From the cell containing the given text, extract its center point as [x, y] coordinate. 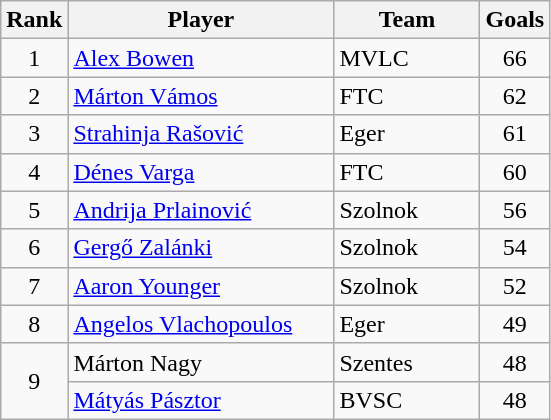
62 [515, 96]
8 [34, 324]
61 [515, 134]
Strahinja Rašović [201, 134]
1 [34, 58]
60 [515, 172]
Player [201, 20]
Mátyás Pásztor [201, 400]
Goals [515, 20]
66 [515, 58]
Márton Nagy [201, 362]
Dénes Varga [201, 172]
4 [34, 172]
Alex Bowen [201, 58]
49 [515, 324]
7 [34, 286]
2 [34, 96]
9 [34, 381]
Angelos Vlachopoulos [201, 324]
BVSC [407, 400]
56 [515, 210]
MVLC [407, 58]
Aaron Younger [201, 286]
5 [34, 210]
Márton Vámos [201, 96]
54 [515, 248]
Team [407, 20]
3 [34, 134]
Andrija Prlainović [201, 210]
Gergő Zalánki [201, 248]
6 [34, 248]
52 [515, 286]
Rank [34, 20]
Szentes [407, 362]
